Capture the cell that displays the provided text and extract its (X, Y) central coordinate. 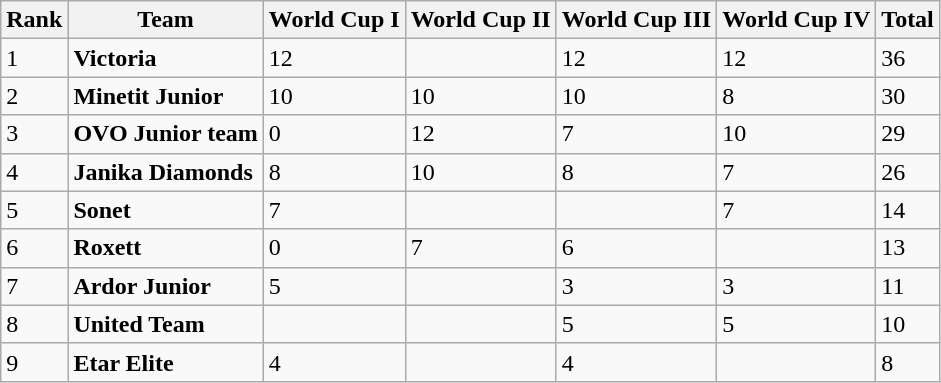
World Cup I (334, 20)
26 (908, 172)
United Team (166, 324)
OVO Junior team (166, 134)
13 (908, 248)
Minetit Junior (166, 96)
World Cup III (636, 20)
Rank (34, 20)
Victoria (166, 58)
Roxett (166, 248)
9 (34, 362)
Janika Diamonds (166, 172)
29 (908, 134)
1 (34, 58)
Team (166, 20)
14 (908, 210)
Etar Elite (166, 362)
36 (908, 58)
30 (908, 96)
Sonet (166, 210)
World Cup II (480, 20)
Total (908, 20)
11 (908, 286)
World Cup IV (796, 20)
Ardor Junior (166, 286)
2 (34, 96)
